Return (x, y) of the center of cell containing provided text 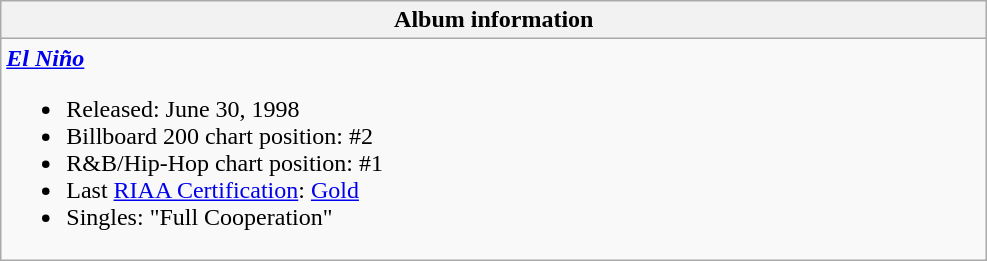
El NiñoReleased: June 30, 1998Billboard 200 chart position: #2R&B/Hip-Hop chart position: #1Last RIAA Certification: GoldSingles: "Full Cooperation" (494, 150)
Album information (494, 20)
